Detect which cell encompasses the target text, then output its [X, Y] center coordinate. 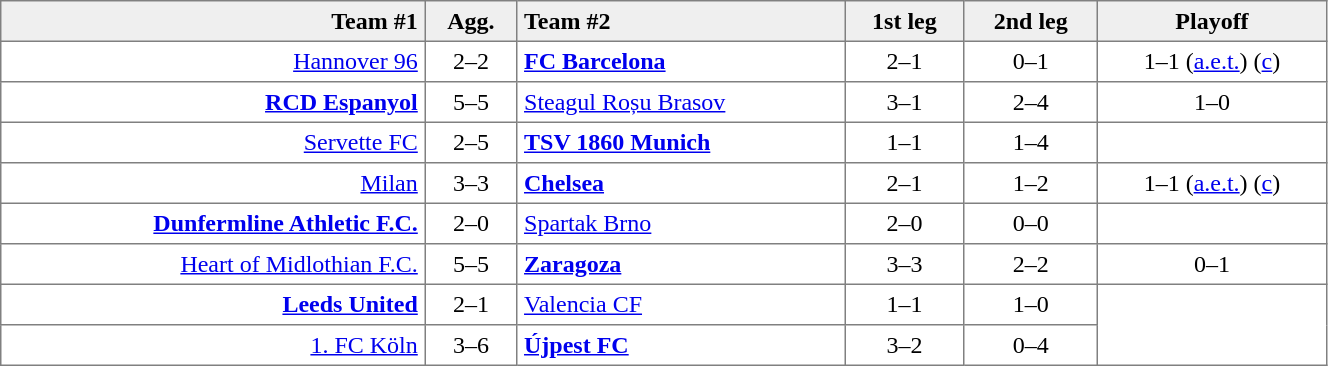
Dunfermline Athletic F.C. [213, 223]
RCD Espanyol [213, 102]
3–6 [472, 345]
1. FC Köln [213, 345]
Chelsea [681, 183]
3–1 [904, 102]
2–4 [1030, 102]
3–2 [904, 345]
1st leg [904, 21]
Hannover 96 [213, 61]
TSV 1860 Munich [681, 142]
0–0 [1030, 223]
1–2 [1030, 183]
Team #2 [681, 21]
Agg. [472, 21]
Milan [213, 183]
Steagul Roșu Brasov [681, 102]
Leeds United [213, 304]
Zaragoza [681, 264]
Heart of Midlothian F.C. [213, 264]
2–5 [472, 142]
Valencia CF [681, 304]
Spartak Brno [681, 223]
0–4 [1030, 345]
1–4 [1030, 142]
Team #1 [213, 21]
2nd leg [1030, 21]
Újpest FC [681, 345]
Servette FC [213, 142]
Playoff [1212, 21]
FC Barcelona [681, 61]
